Determine the [x, y] coordinate at the center of the cell enclosing the given text.  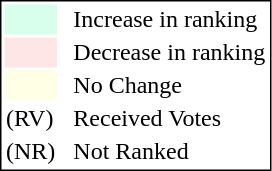
Received Votes [170, 119]
(NR) [30, 151]
(RV) [30, 119]
Increase in ranking [170, 19]
Not Ranked [170, 151]
No Change [170, 85]
Decrease in ranking [170, 53]
